Return the [X, Y] coordinate for the center point of the cell that contains the specified text.  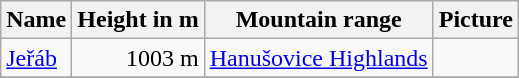
Mountain range [318, 20]
Picture [476, 20]
Height in m [138, 20]
Name [36, 20]
1003 m [138, 58]
Hanušovice Highlands [318, 58]
Jeřáb [36, 58]
